Output the [X, Y] coordinate of the center of the cell containing the given text.  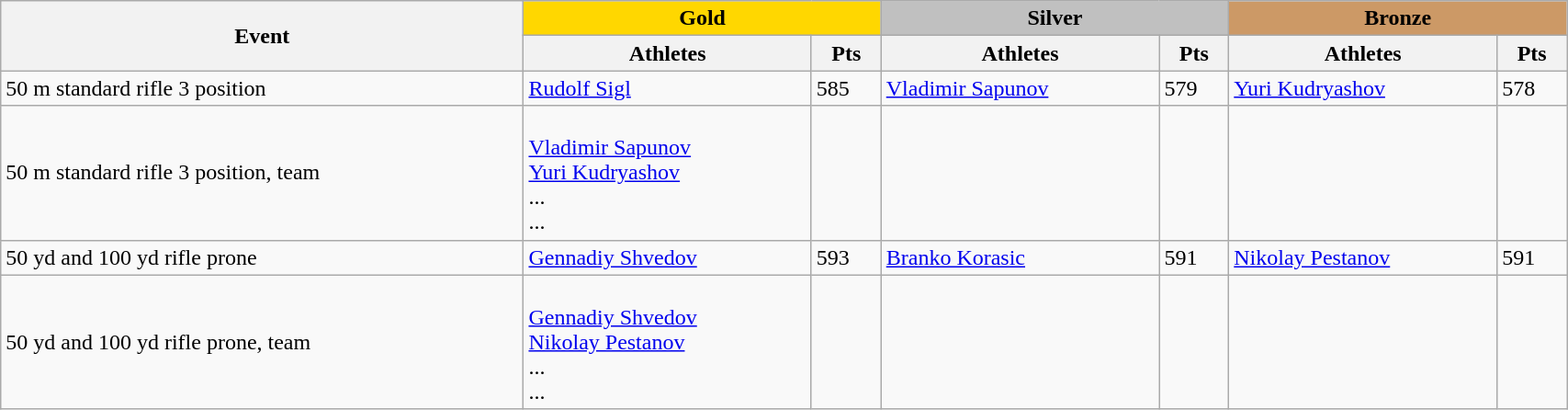
Event [263, 36]
Gold [702, 18]
585 [846, 88]
50 yd and 100 yd rifle prone, team [263, 342]
Gennadiy Shvedov [667, 257]
50 yd and 100 yd rifle prone [263, 257]
Rudolf Sigl [667, 88]
579 [1194, 88]
Nikolay Pestanov [1363, 257]
Branko Korasic [1020, 257]
Gennadiy ShvedovNikolay Pestanov...... [667, 342]
50 m standard rifle 3 position, team [263, 173]
Vladimir Sapunov [1020, 88]
Bronze [1398, 18]
578 [1532, 88]
Vladimir SapunovYuri Kudryashov...... [667, 173]
Silver [1055, 18]
Yuri Kudryashov [1363, 88]
593 [846, 257]
50 m standard rifle 3 position [263, 88]
